Provide the (x, y) coordinate of the cell's center where the given text is located.  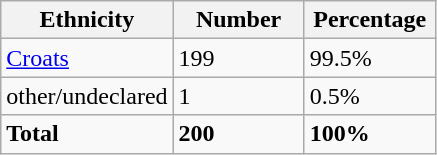
0.5% (370, 96)
199 (238, 58)
Croats (87, 58)
1 (238, 96)
Total (87, 134)
Percentage (370, 20)
Number (238, 20)
99.5% (370, 58)
200 (238, 134)
other/undeclared (87, 96)
Ethnicity (87, 20)
100% (370, 134)
